Capture the cell that displays the provided text and extract its (X, Y) central coordinate. 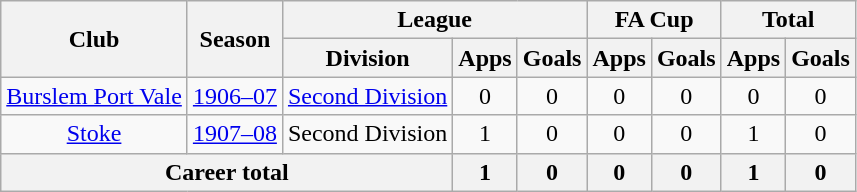
Season (234, 39)
1906–07 (234, 96)
Stoke (94, 134)
League (434, 20)
1907–08 (234, 134)
Club (94, 39)
Division (367, 58)
Career total (227, 172)
FA Cup (654, 20)
Total (788, 20)
Burslem Port Vale (94, 96)
